From the cell containing the given text, extract its center point as (X, Y) coordinate. 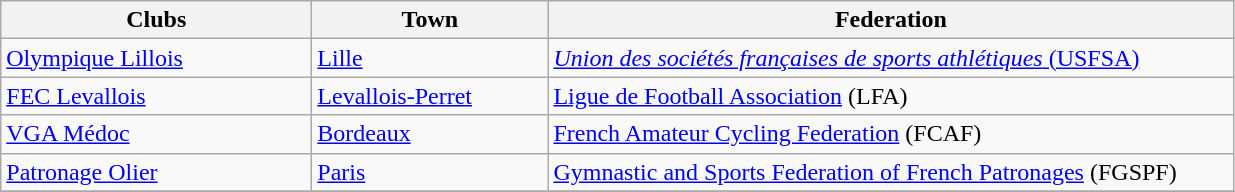
Olympique Lillois (156, 58)
French Amateur Cycling Federation (FCAF) (891, 134)
Gymnastic and Sports Federation of French Patronages (FGSPF) (891, 172)
FEC Levallois (156, 96)
Clubs (156, 20)
Ligue de Football Association (LFA) (891, 96)
Patronage Olier (156, 172)
Federation (891, 20)
Union des sociétés françaises de sports athlétiques (USFSA) (891, 58)
Bordeaux (430, 134)
Lille (430, 58)
Levallois-Perret (430, 96)
Paris (430, 172)
VGA Médoc (156, 134)
Town (430, 20)
